Provide the (X, Y) coordinate of the cell's center where the given text is located.  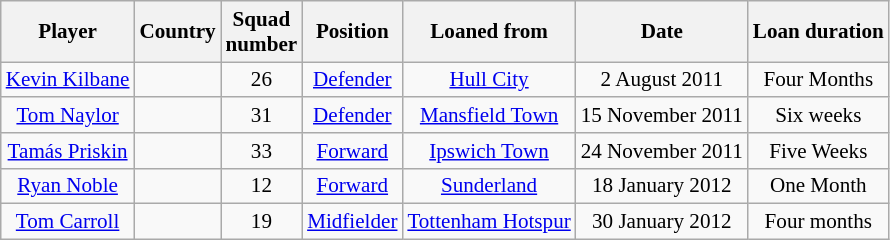
2 August 2011 (662, 80)
Sunderland (488, 186)
Mansfield Town (488, 114)
Country (177, 32)
Tom Carroll (68, 222)
Four months (818, 222)
Loaned from (488, 32)
Player (68, 32)
Squadnumber (262, 32)
Date (662, 32)
30 January 2012 (662, 222)
Six weeks (818, 114)
26 (262, 80)
Ipswich Town (488, 150)
One Month (818, 186)
Five Weeks (818, 150)
Tamás Priskin (68, 150)
15 November 2011 (662, 114)
Tottenham Hotspur (488, 222)
Position (352, 32)
19 (262, 222)
Midfielder (352, 222)
31 (262, 114)
Loan duration (818, 32)
33 (262, 150)
12 (262, 186)
24 November 2011 (662, 150)
18 January 2012 (662, 186)
Tom Naylor (68, 114)
Kevin Kilbane (68, 80)
Ryan Noble (68, 186)
Hull City (488, 80)
Four Months (818, 80)
